Locate the cell with the specified text and output its (x, y) center coordinate. 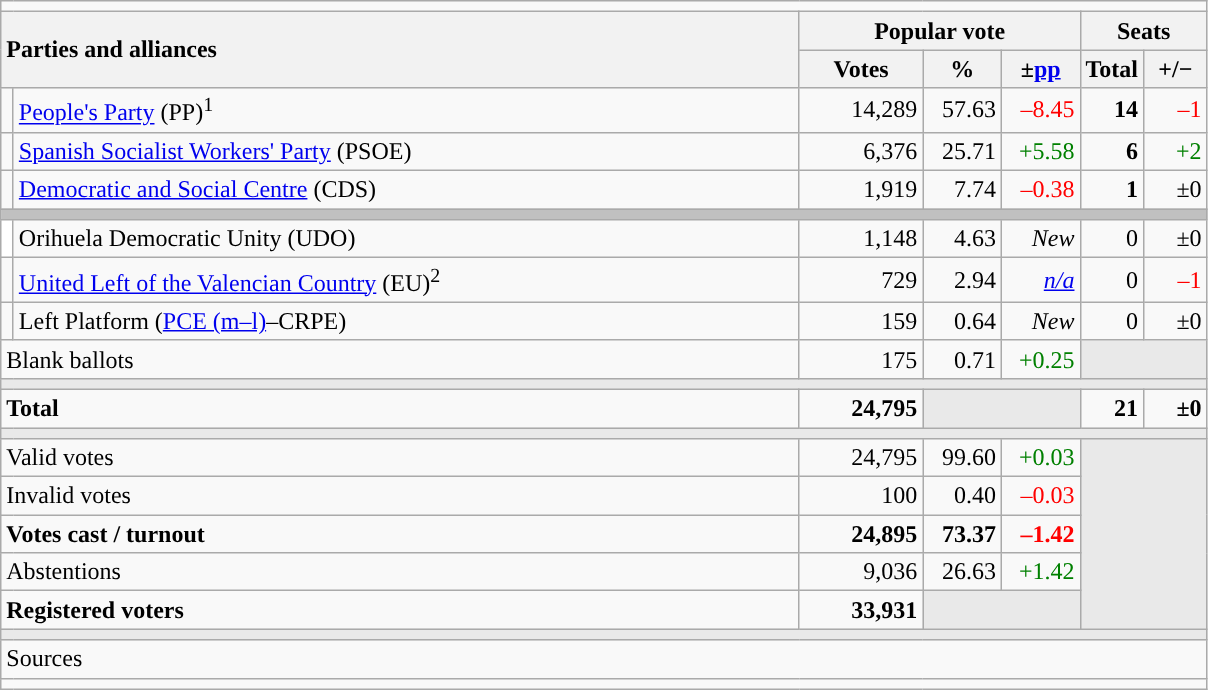
0.40 (962, 496)
26.63 (962, 572)
14,289 (861, 110)
+0.03 (1040, 458)
33,931 (861, 610)
+0.25 (1040, 359)
21 (1112, 408)
–1.42 (1040, 534)
People's Party (PP)1 (406, 110)
Seats (1144, 31)
7.74 (962, 190)
159 (861, 321)
Invalid votes (400, 496)
% (962, 69)
73.37 (962, 534)
Registered voters (400, 610)
Democratic and Social Centre (CDS) (406, 190)
Popular vote (940, 31)
25.71 (962, 151)
Votes cast / turnout (400, 534)
Sources (604, 659)
+/− (1176, 69)
Abstentions (400, 572)
Votes (861, 69)
+2 (1176, 151)
57.63 (962, 110)
1,148 (861, 239)
24,895 (861, 534)
100 (861, 496)
–0.03 (1040, 496)
+1.42 (1040, 572)
1 (1112, 190)
9,036 (861, 572)
6 (1112, 151)
175 (861, 359)
–0.38 (1040, 190)
Left Platform (PCE (m–l)–CRPE) (406, 321)
Orihuela Democratic Unity (UDO) (406, 239)
United Left of the Valencian Country (EU)2 (406, 280)
4.63 (962, 239)
2.94 (962, 280)
Spanish Socialist Workers' Party (PSOE) (406, 151)
Parties and alliances (400, 50)
Blank ballots (400, 359)
n/a (1040, 280)
0.71 (962, 359)
–8.45 (1040, 110)
14 (1112, 110)
99.60 (962, 458)
±pp (1040, 69)
1,919 (861, 190)
0.64 (962, 321)
+5.58 (1040, 151)
729 (861, 280)
6,376 (861, 151)
Valid votes (400, 458)
